Find where the given text appears and provide that cell's center as (x, y) coordinate. 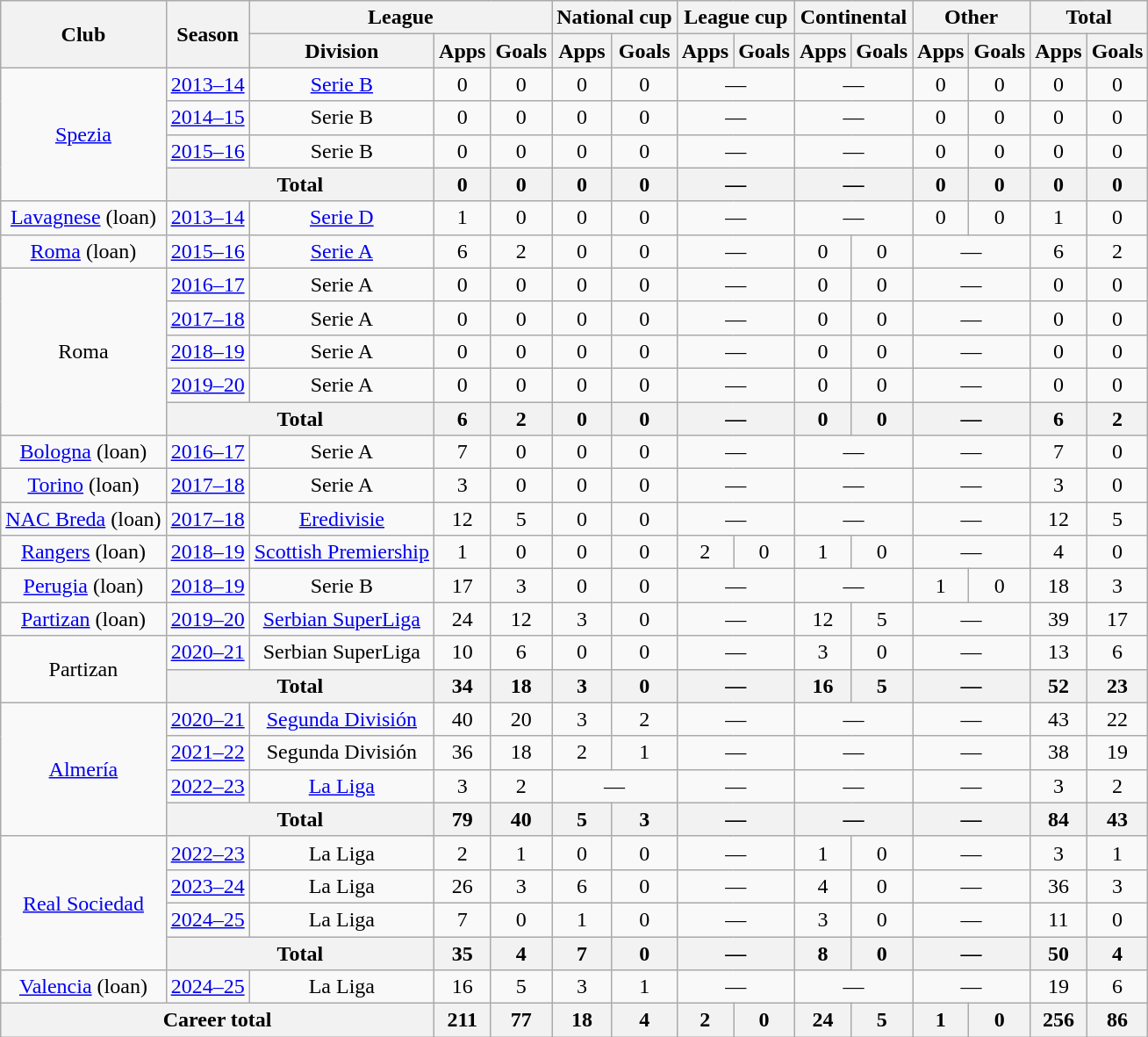
2023–24 (207, 886)
8 (822, 953)
10 (463, 652)
Almería (83, 769)
Roma (83, 351)
Roma (loan) (83, 251)
86 (1117, 1020)
Partizan (loan) (83, 619)
Rangers (loan) (83, 552)
79 (463, 819)
Division (341, 51)
77 (521, 1020)
Spezia (83, 134)
National cup (614, 18)
Season (207, 34)
84 (1058, 819)
Other (972, 18)
211 (463, 1020)
Career total (218, 1020)
34 (463, 686)
2021–22 (207, 753)
NAC Breda (loan) (83, 519)
Bologna (loan) (83, 452)
League cup (735, 18)
Club (83, 34)
Eredivisie (341, 519)
Lavagnese (loan) (83, 218)
Valencia (loan) (83, 987)
League (400, 18)
Real Sociedad (83, 903)
Partizan (83, 669)
256 (1058, 1020)
39 (1058, 619)
52 (1058, 686)
20 (521, 719)
Torino (loan) (83, 486)
38 (1058, 753)
26 (463, 886)
11 (1058, 919)
13 (1058, 652)
2014–15 (207, 118)
Scottish Premiership (341, 552)
Perugia (loan) (83, 586)
Continental (853, 18)
23 (1117, 686)
Serie D (341, 218)
22 (1117, 719)
35 (463, 953)
50 (1058, 953)
